Capture the cell that displays the provided text and extract its (x, y) central coordinate. 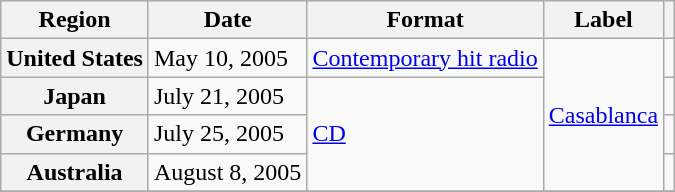
Casablanca (603, 115)
May 10, 2005 (227, 58)
Contemporary hit radio (425, 58)
Format (425, 20)
Australia (75, 172)
July 25, 2005 (227, 134)
CD (425, 134)
Japan (75, 96)
Region (75, 20)
Label (603, 20)
United States (75, 58)
July 21, 2005 (227, 96)
August 8, 2005 (227, 172)
Germany (75, 134)
Date (227, 20)
